Identify which cell holds the provided text, then report its [x, y] central coordinate. 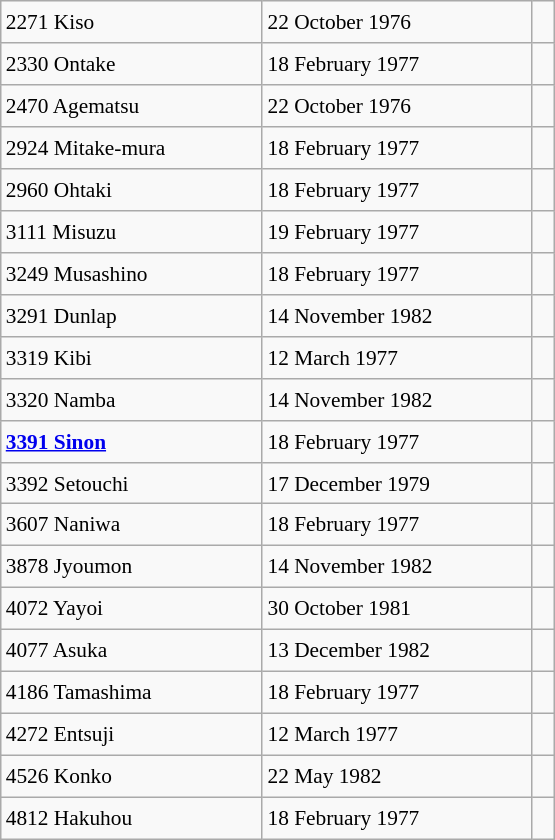
3291 Dunlap [132, 315]
3249 Musashino [132, 274]
4272 Entsuji [132, 735]
4077 Asuka [132, 651]
4526 Konko [132, 776]
3391 Sinon [132, 441]
3607 Naniwa [132, 525]
3392 Setouchi [132, 483]
22 May 1982 [397, 776]
17 December 1979 [397, 483]
4812 Hakuhou [132, 818]
4186 Tamashima [132, 693]
13 December 1982 [397, 651]
3111 Misuzu [132, 232]
2960 Ohtaki [132, 190]
4072 Yayoi [132, 609]
2271 Kiso [132, 22]
3878 Jyoumon [132, 567]
3319 Kibi [132, 357]
3320 Namba [132, 399]
2924 Mitake-mura [132, 148]
30 October 1981 [397, 609]
2330 Ontake [132, 64]
2470 Agematsu [132, 106]
19 February 1977 [397, 232]
